Output the [X, Y] coordinate of the center of the cell containing the given text.  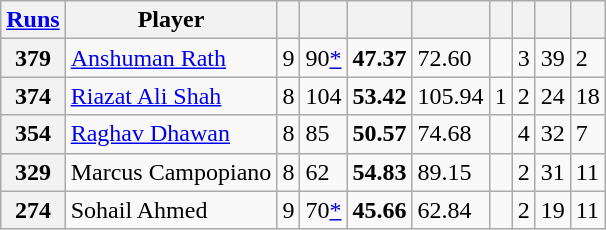
85 [324, 134]
62 [324, 172]
50.57 [380, 134]
379 [33, 58]
3 [524, 58]
Sohail Ahmed [171, 210]
54.83 [380, 172]
72.60 [450, 58]
105.94 [450, 96]
104 [324, 96]
74.68 [450, 134]
Raghav Dhawan [171, 134]
Anshuman Rath [171, 58]
70* [324, 210]
274 [33, 210]
4 [524, 134]
Marcus Campopiano [171, 172]
62.84 [450, 210]
Riazat Ali Shah [171, 96]
354 [33, 134]
32 [552, 134]
Runs [33, 20]
18 [588, 96]
47.37 [380, 58]
329 [33, 172]
53.42 [380, 96]
31 [552, 172]
7 [588, 134]
Player [171, 20]
39 [552, 58]
45.66 [380, 210]
24 [552, 96]
90* [324, 58]
89.15 [450, 172]
1 [500, 96]
374 [33, 96]
19 [552, 210]
